From the cell containing the given text, extract its center point as [x, y] coordinate. 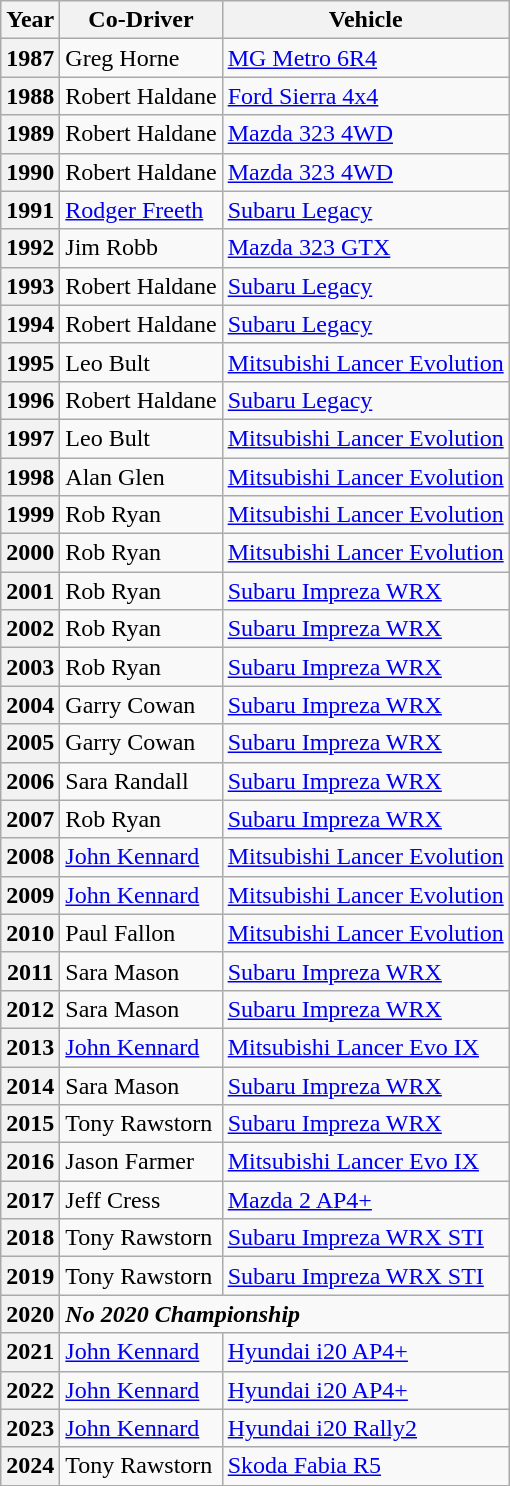
2004 [30, 705]
Greg Horne [141, 58]
2022 [30, 1390]
1992 [30, 248]
2008 [30, 857]
2011 [30, 971]
2024 [30, 1466]
1988 [30, 96]
1999 [30, 515]
1998 [30, 477]
2015 [30, 1124]
2019 [30, 1276]
Year [30, 20]
Skoda Fabia R5 [366, 1466]
2021 [30, 1352]
2014 [30, 1085]
2005 [30, 743]
1997 [30, 438]
MG Metro 6R4 [366, 58]
1996 [30, 400]
2012 [30, 1009]
2016 [30, 1162]
Mazda 2 AP4+ [366, 1200]
Ford Sierra 4x4 [366, 96]
2000 [30, 553]
1989 [30, 134]
2023 [30, 1428]
Jason Farmer [141, 1162]
Mazda 323 GTX [366, 248]
1994 [30, 324]
2017 [30, 1200]
Vehicle [366, 20]
2010 [30, 933]
2002 [30, 629]
1990 [30, 172]
Alan Glen [141, 477]
1993 [30, 286]
2013 [30, 1047]
Jeff Cress [141, 1200]
2006 [30, 781]
2007 [30, 819]
Sara Randall [141, 781]
1991 [30, 210]
Paul Fallon [141, 933]
No 2020 Championship [284, 1314]
2018 [30, 1238]
Co-Driver [141, 20]
2003 [30, 667]
Rodger Freeth [141, 210]
2020 [30, 1314]
1987 [30, 58]
1995 [30, 362]
2001 [30, 591]
2009 [30, 895]
Hyundai i20 Rally2 [366, 1428]
Jim Robb [141, 248]
